From the cell containing the given text, extract its center point as (x, y) coordinate. 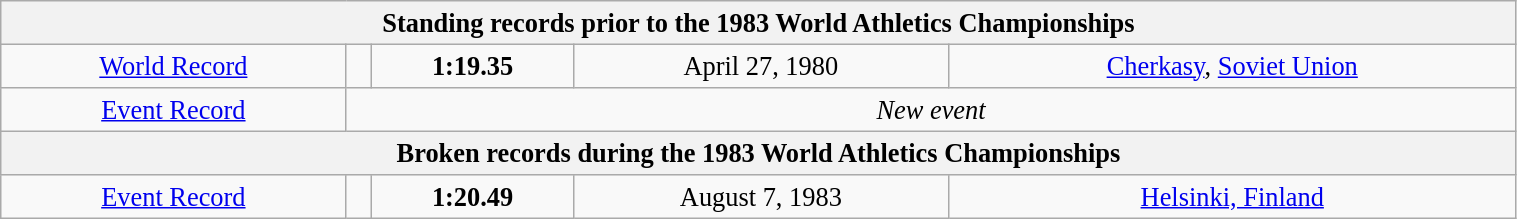
1:19.35 (472, 66)
April 27, 1980 (760, 66)
Helsinki, Finland (1232, 197)
Broken records during the 1983 World Athletics Championships (758, 153)
Standing records prior to the 1983 World Athletics Championships (758, 22)
Cherkasy, Soviet Union (1232, 66)
New event (931, 109)
World Record (174, 66)
1:20.49 (472, 197)
August 7, 1983 (760, 197)
